Capture the cell that displays the provided text and extract its (x, y) central coordinate. 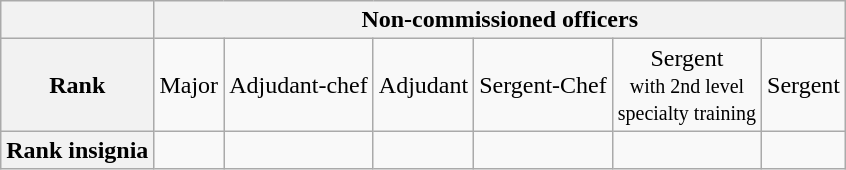
Major (189, 85)
Rank insignia (78, 150)
Sergent (804, 85)
Rank (78, 85)
Adjudant (423, 85)
Sergentwith 2nd levelspecialty training (686, 85)
Sergent-Chef (544, 85)
Non-commissioned officers (500, 20)
Adjudant-chef (299, 85)
